Provide the (x, y) coordinate of the cell's center where the given text is located.  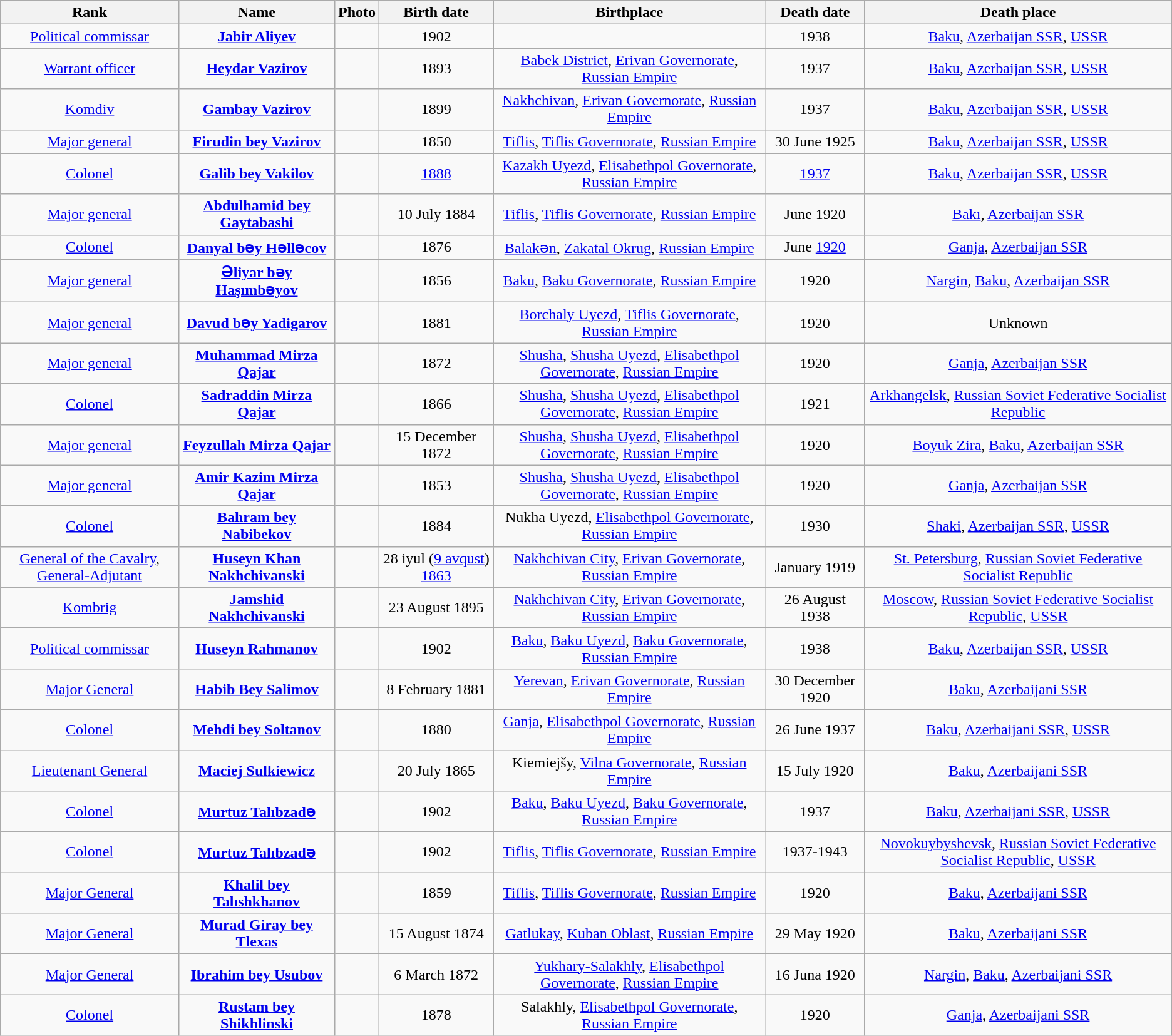
Gatlukay, Kuban Oblast, Russian Empire (630, 934)
1859 (436, 893)
Heydar Vazirov (257, 69)
Davud bəy Yadigarov (257, 323)
1893 (436, 69)
Photo (357, 13)
1881 (436, 323)
General of the Cavalry, General-Adjutant (90, 567)
Lieutenant General (90, 770)
23 August 1895 (436, 607)
26 June 1937 (815, 730)
Novokuybyshevsk, Russian Soviet Federative Socialist Republic, USSR (1018, 853)
Kazakh Uyezd, Elisabethpol Governorate, Russian Empire (630, 174)
Rank (90, 13)
Firudin bey Vazirov (257, 141)
Əliyar bəy Haşımbəyov (257, 281)
Yerevan, Erivan Governorate, Russian Empire (630, 689)
8 February 1881 (436, 689)
Galib bey Vakilov (257, 174)
Rustam bey Shikhlinski (257, 1015)
1856 (436, 281)
Birth date (436, 13)
1880 (436, 730)
Muhammad Mirza Qajar (257, 363)
1872 (436, 363)
28 iyul (9 avqust) 1863 (436, 567)
Warrant officer (90, 69)
Gambay Vazirov (257, 109)
Yukhary-Salakhly, Elisabethpol Governorate, Russian Empire (630, 974)
Sadraddin Mirza Qajar (257, 404)
30 December 1920 (815, 689)
Murad Giray bey Tlexas (257, 934)
January 1919 (815, 567)
1853 (436, 486)
Feyzullah Mirza Qajar (257, 444)
Balakən, Zakatal Okrug, Russian Empire (630, 247)
1930 (815, 526)
Ibrahim bey Usubov (257, 974)
Bahram bey Nabibekov (257, 526)
15 August 1874 (436, 934)
Maciej Sulkiewicz (257, 770)
Jamshid Nakhchivanski (257, 607)
Huseyn Rahmanov (257, 649)
10 July 1884 (436, 214)
Salakhly, Elisabethpol Governorate, Russian Empire (630, 1015)
Babek District, Erivan Governorate, Russian Empire (630, 69)
Baku, Baku Governorate, Russian Empire (630, 281)
Kombrig (90, 607)
Bakı, Azerbaijan SSR (1018, 214)
St. Petersburg, Russian Soviet Federative Socialist Republic (1018, 567)
Nargin, Baku, Azerbaijani SSR (1018, 974)
Jabir Aliyev (257, 36)
1899 (436, 109)
30 June 1925 (815, 141)
Nukha Uyezd, Elisabethpol Governorate, Russian Empire (630, 526)
Abdulhamid bey Gaytabashi (257, 214)
1878 (436, 1015)
Arkhangelsk, Russian Soviet Federative Socialist Republic (1018, 404)
Danyal bəy Həlləcov (257, 247)
15 July 1920 (815, 770)
Komdiv (90, 109)
15 December 1872 (436, 444)
Boyuk Zira, Baku, Azerbaijan SSR (1018, 444)
Unknown (1018, 323)
Nakhchivan, Erivan Governorate, Russian Empire (630, 109)
Huseyn Khan Nakhchivanski (257, 567)
Shaki, Azerbaijan SSR, USSR (1018, 526)
Khalil bey Talıshkhanov (257, 893)
Habib Bey Salimov (257, 689)
1921 (815, 404)
Moscow, Russian Soviet Federative Socialist Republic, USSR (1018, 607)
1866 (436, 404)
16 Juna 1920 (815, 974)
1937-1943 (815, 853)
Ganja, Azerbaijani SSR (1018, 1015)
1884 (436, 526)
1850 (436, 141)
Birthplace (630, 13)
Borchaly Uyezd, Tiflis Governorate, Russian Empire (630, 323)
29 May 1920 (815, 934)
Death date (815, 13)
Amir Kazim Mirza Qajar (257, 486)
Death place (1018, 13)
Kiemiejšy, Vilna Governorate, Russian Empire (630, 770)
Name (257, 13)
26 August 1938 (815, 607)
Mehdi bey Soltanov (257, 730)
1888 (436, 174)
Nargin, Baku, Azerbaijan SSR (1018, 281)
1876 (436, 247)
20 July 1865 (436, 770)
6 March 1872 (436, 974)
Ganja, Elisabethpol Governorate, Russian Empire (630, 730)
